Detect which cell encompasses the target text, then output its (x, y) center coordinate. 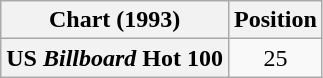
25 (276, 58)
Position (276, 20)
Chart (1993) (115, 20)
US Billboard Hot 100 (115, 58)
